Return [X, Y] of the center of cell containing provided text 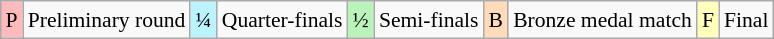
½ [361, 20]
Quarter-finals [282, 20]
Final [746, 20]
Preliminary round [107, 20]
Bronze medal match [602, 20]
P [12, 20]
B [496, 20]
F [708, 20]
¼ [203, 20]
Semi-finals [429, 20]
